Identify which cell holds the provided text, then report its (x, y) central coordinate. 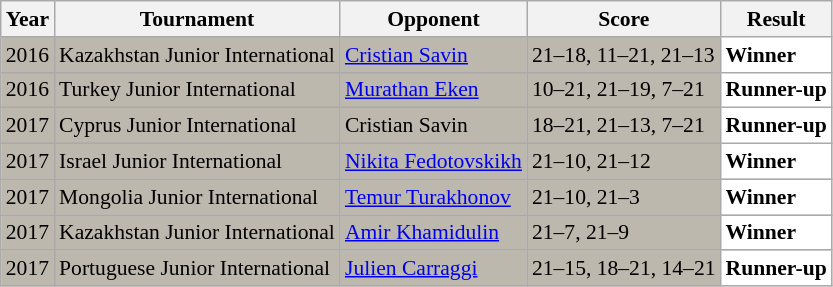
Turkey Junior International (197, 90)
21–10, 21–3 (624, 197)
Temur Turakhonov (434, 197)
Murathan Eken (434, 90)
Mongolia Junior International (197, 197)
Nikita Fedotovskikh (434, 162)
Opponent (434, 19)
Julien Carraggi (434, 269)
Amir Khamidulin (434, 233)
21–15, 18–21, 14–21 (624, 269)
Israel Junior International (197, 162)
Cyprus Junior International (197, 126)
21–18, 11–21, 21–13 (624, 55)
Tournament (197, 19)
Portuguese Junior International (197, 269)
Year (28, 19)
21–10, 21–12 (624, 162)
10–21, 21–19, 7–21 (624, 90)
Score (624, 19)
18–21, 21–13, 7–21 (624, 126)
21–7, 21–9 (624, 233)
Result (776, 19)
